Capture the cell that displays the provided text and extract its [X, Y] central coordinate. 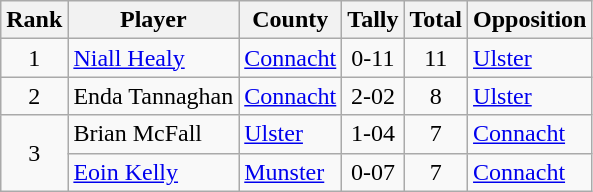
8 [436, 96]
1-04 [373, 134]
3 [34, 153]
Tally [373, 20]
Enda Tannaghan [154, 96]
Opposition [530, 20]
11 [436, 58]
0-07 [373, 172]
Brian McFall [154, 134]
Total [436, 20]
2 [34, 96]
2-02 [373, 96]
Eoin Kelly [154, 172]
County [290, 20]
1 [34, 58]
0-11 [373, 58]
Niall Healy [154, 58]
Rank [34, 20]
Player [154, 20]
Munster [290, 172]
